Locate the cell with the specified text and output its (x, y) center coordinate. 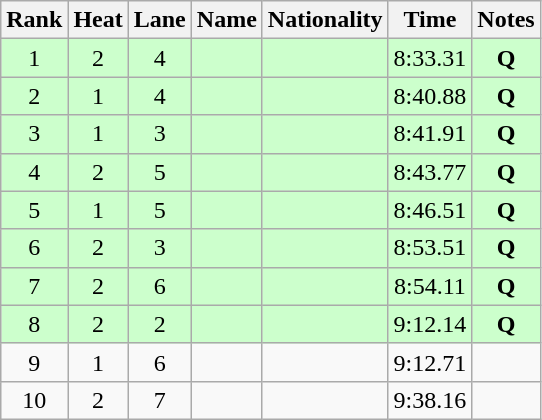
8:40.88 (430, 96)
9:38.16 (430, 400)
Name (226, 20)
8:33.31 (430, 58)
8:41.91 (430, 134)
9:12.71 (430, 362)
Heat (98, 20)
8 (34, 324)
Time (430, 20)
Notes (506, 20)
8:53.51 (430, 248)
8:54.11 (430, 286)
Lane (160, 20)
10 (34, 400)
8:43.77 (430, 172)
Nationality (325, 20)
9 (34, 362)
Rank (34, 20)
8:46.51 (430, 210)
9:12.14 (430, 324)
